Return (X, Y) of the center of cell containing provided text 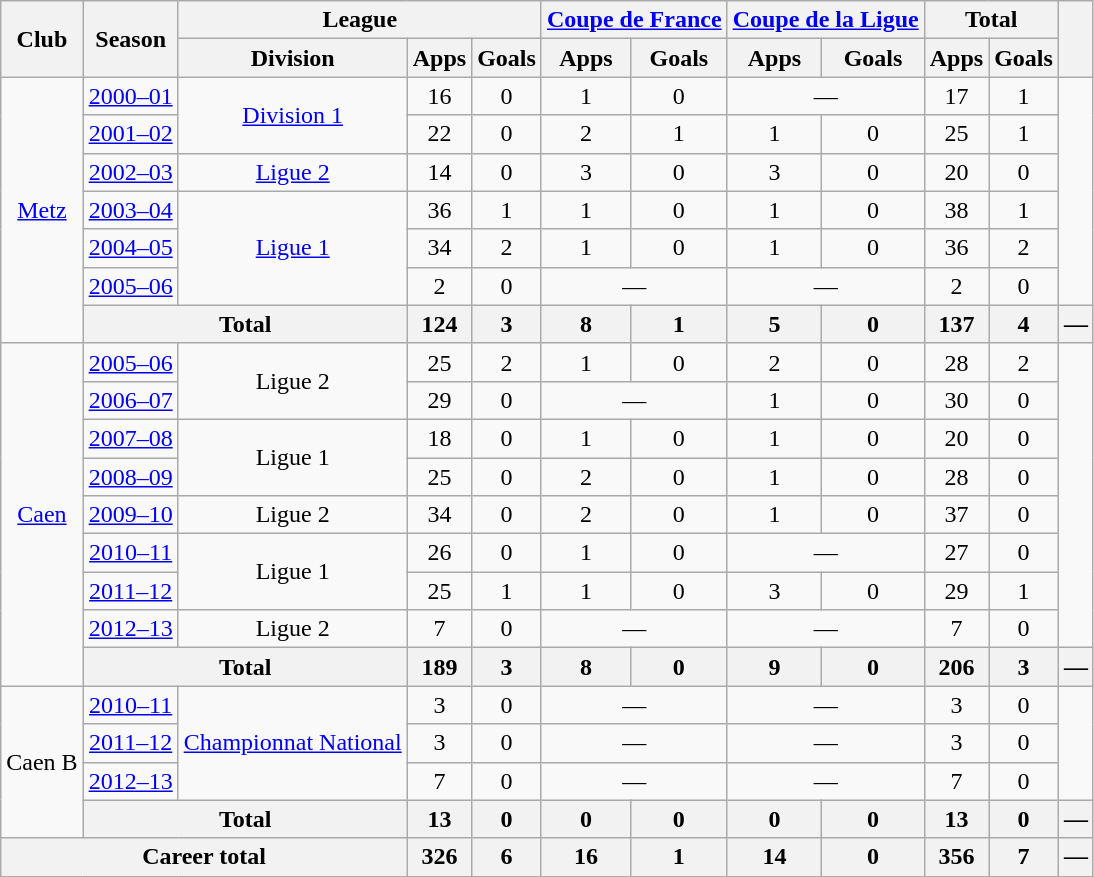
Division 1 (292, 115)
2002–03 (130, 172)
Career total (204, 857)
206 (956, 667)
26 (439, 553)
27 (956, 553)
22 (439, 134)
2000–01 (130, 96)
Club (42, 39)
2001–02 (130, 134)
2008–09 (130, 477)
9 (774, 667)
5 (774, 324)
6 (507, 857)
Season (130, 39)
2003–04 (130, 210)
Division (292, 58)
38 (956, 210)
Caen B (42, 762)
4 (1024, 324)
League (360, 20)
2006–07 (130, 400)
2009–10 (130, 515)
Championnat National (292, 743)
17 (956, 96)
18 (439, 438)
326 (439, 857)
137 (956, 324)
2007–08 (130, 438)
37 (956, 515)
30 (956, 400)
Metz (42, 210)
189 (439, 667)
Caen (42, 514)
Coupe de France (634, 20)
124 (439, 324)
Coupe de la Ligue (826, 20)
2004–05 (130, 248)
356 (956, 857)
